Return the (x, y) coordinate for the center point of the cell that contains the specified text.  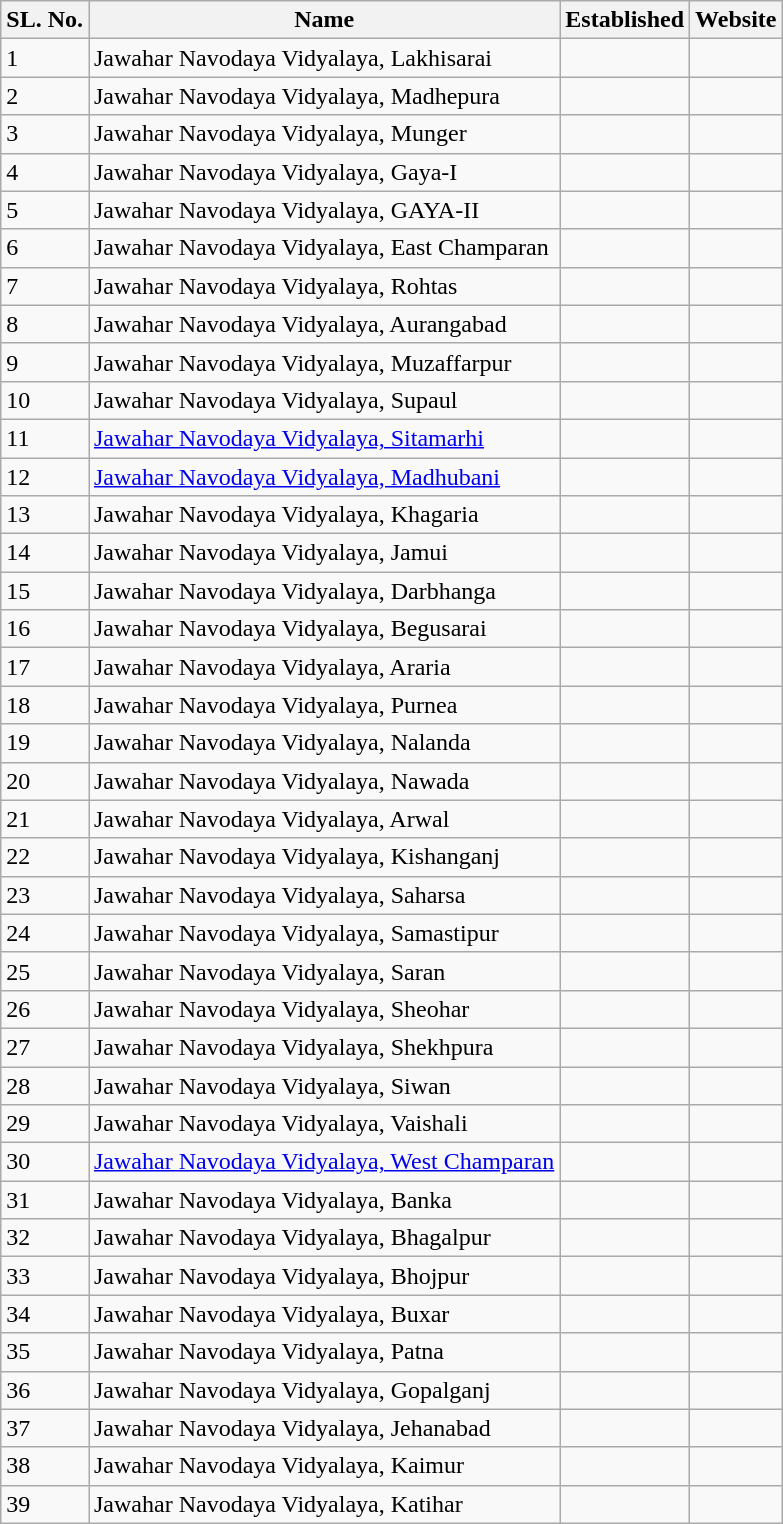
Jawahar Navodaya Vidyalaya, Katihar (324, 1504)
Jawahar Navodaya Vidyalaya, Begusarai (324, 629)
Jawahar Navodaya Vidyalaya, Samastipur (324, 933)
Jawahar Navodaya Vidyalaya, Muzaffarpur (324, 362)
34 (45, 1314)
7 (45, 286)
12 (45, 477)
Jawahar Navodaya Vidyalaya, Madhepura (324, 96)
Jawahar Navodaya Vidyalaya, Sheohar (324, 1009)
Jawahar Navodaya Vidyalaya, Khagaria (324, 515)
27 (45, 1047)
Jawahar Navodaya Vidyalaya, Siwan (324, 1085)
Jawahar Navodaya Vidyalaya, Lakhisarai (324, 58)
Jawahar Navodaya Vidyalaya, West Champaran (324, 1162)
29 (45, 1124)
Jawahar Navodaya Vidyalaya, Araria (324, 667)
Jawahar Navodaya Vidyalaya, Patna (324, 1352)
18 (45, 705)
25 (45, 971)
24 (45, 933)
16 (45, 629)
Jawahar Navodaya Vidyalaya, Jehanabad (324, 1428)
2 (45, 96)
17 (45, 667)
Jawahar Navodaya Vidyalaya, Saharsa (324, 895)
Jawahar Navodaya Vidyalaya, Arwal (324, 819)
8 (45, 324)
1 (45, 58)
Name (324, 20)
Website (736, 20)
33 (45, 1276)
3 (45, 134)
23 (45, 895)
13 (45, 515)
Jawahar Navodaya Vidyalaya, Bhagalpur (324, 1238)
Jawahar Navodaya Vidyalaya, Munger (324, 134)
Jawahar Navodaya Vidyalaya, Gopalganj (324, 1390)
Jawahar Navodaya Vidyalaya, Nawada (324, 781)
32 (45, 1238)
15 (45, 591)
Jawahar Navodaya Vidyalaya, Saran (324, 971)
Jawahar Navodaya Vidyalaya, Supaul (324, 400)
30 (45, 1162)
Jawahar Navodaya Vidyalaya, Sitamarhi (324, 438)
28 (45, 1085)
35 (45, 1352)
Jawahar Navodaya Vidyalaya, Nalanda (324, 743)
4 (45, 172)
26 (45, 1009)
Jawahar Navodaya Vidyalaya, Madhubani (324, 477)
Jawahar Navodaya Vidyalaya, Aurangabad (324, 324)
Jawahar Navodaya Vidyalaya, Gaya-I (324, 172)
Jawahar Navodaya Vidyalaya, GAYA-II (324, 210)
Jawahar Navodaya Vidyalaya, Kaimur (324, 1466)
Established (625, 20)
21 (45, 819)
Jawahar Navodaya Vidyalaya, Shekhpura (324, 1047)
Jawahar Navodaya Vidyalaya, Darbhanga (324, 591)
22 (45, 857)
31 (45, 1200)
19 (45, 743)
Jawahar Navodaya Vidyalaya, Kishanganj (324, 857)
37 (45, 1428)
Jawahar Navodaya Vidyalaya, Purnea (324, 705)
Jawahar Navodaya Vidyalaya, Rohtas (324, 286)
11 (45, 438)
5 (45, 210)
38 (45, 1466)
20 (45, 781)
SL. No. (45, 20)
Jawahar Navodaya Vidyalaya, East Champaran (324, 248)
39 (45, 1504)
Jawahar Navodaya Vidyalaya, Vaishali (324, 1124)
Jawahar Navodaya Vidyalaya, Bhojpur (324, 1276)
36 (45, 1390)
6 (45, 248)
9 (45, 362)
Jawahar Navodaya Vidyalaya, Buxar (324, 1314)
14 (45, 553)
Jawahar Navodaya Vidyalaya, Banka (324, 1200)
Jawahar Navodaya Vidyalaya, Jamui (324, 553)
10 (45, 400)
